Find where the given text appears and provide that cell's center as (X, Y) coordinate. 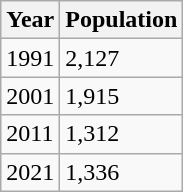
1,312 (122, 134)
2011 (30, 134)
2001 (30, 96)
Year (30, 20)
1991 (30, 58)
Population (122, 20)
2021 (30, 172)
1,336 (122, 172)
1,915 (122, 96)
2,127 (122, 58)
